Extract the [X, Y] coordinate from the center of the cell holding the provided text.  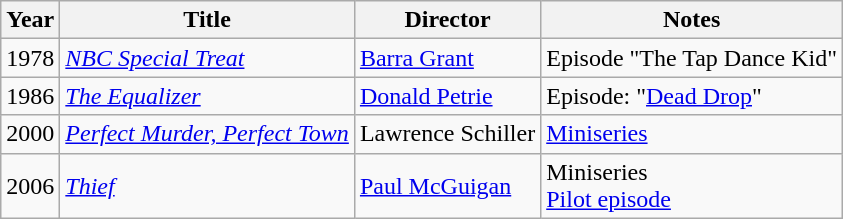
Notes [692, 20]
Miniseries [692, 134]
Year [30, 20]
Paul McGuigan [447, 186]
Episode "The Tap Dance Kid" [692, 58]
Episode: "Dead Drop" [692, 96]
2000 [30, 134]
2006 [30, 186]
NBC Special Treat [208, 58]
1986 [30, 96]
Barra Grant [447, 58]
Director [447, 20]
Title [208, 20]
Perfect Murder, Perfect Town [208, 134]
The Equalizer [208, 96]
MiniseriesPilot episode [692, 186]
Donald Petrie [447, 96]
1978 [30, 58]
Thief [208, 186]
Lawrence Schiller [447, 134]
